Locate the cell with the specified text and output its (x, y) center coordinate. 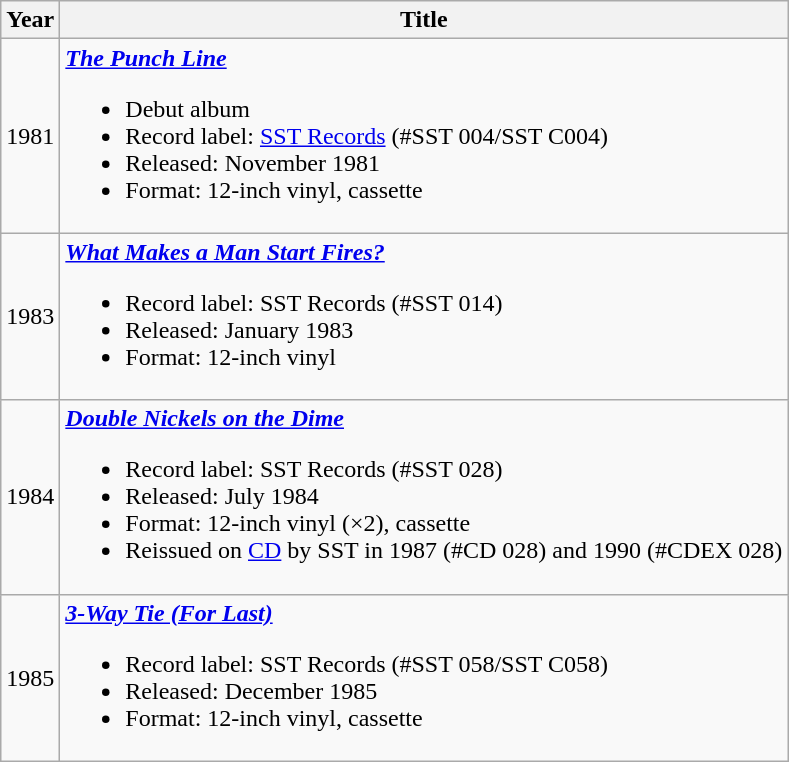
1985 (30, 678)
The Punch LineDebut albumRecord label: SST Records (#SST 004/SST C004)Released: November 1981Format: 12-inch vinyl, cassette (424, 136)
1984 (30, 497)
1983 (30, 316)
Year (30, 20)
What Makes a Man Start Fires?Record label: SST Records (#SST 014)Released: January 1983Format: 12-inch vinyl (424, 316)
3-Way Tie (For Last)Record label: SST Records (#SST 058/SST C058)Released: December 1985Format: 12-inch vinyl, cassette (424, 678)
Title (424, 20)
1981 (30, 136)
